Locate the cell with the specified text and output its (X, Y) center coordinate. 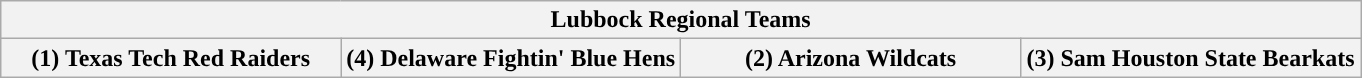
(4) Delaware Fightin' Blue Hens (511, 58)
(1) Texas Tech Red Raiders (171, 58)
Lubbock Regional Teams (681, 20)
(2) Arizona Wildcats (851, 58)
(3) Sam Houston State Bearkats (1191, 58)
